Output the (X, Y) coordinate of the center of the cell containing the given text.  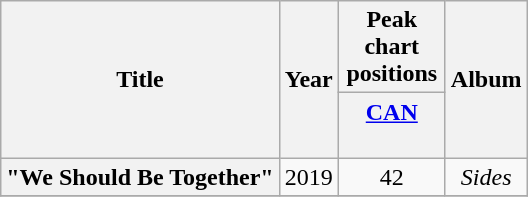
"We Should Be Together" (140, 177)
Sides (486, 177)
2019 (308, 177)
Title (140, 80)
42 (392, 177)
Year (308, 80)
Album (486, 80)
CAN (392, 126)
Peak chart positions (392, 47)
